Output the (x, y) coordinate of the center of the cell containing the given text.  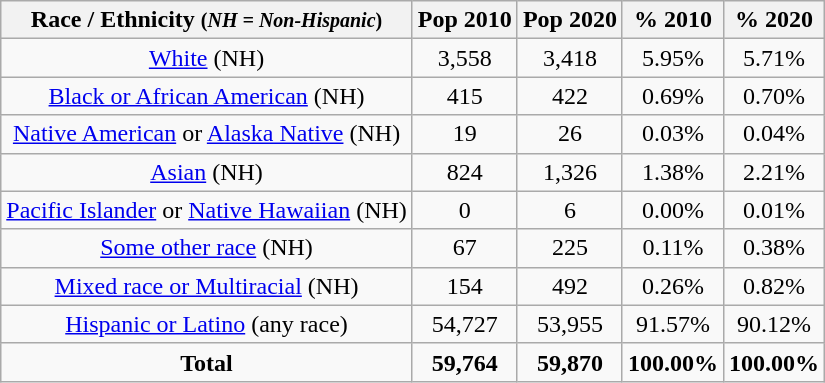
415 (464, 96)
824 (464, 172)
59,764 (464, 362)
26 (570, 134)
90.12% (774, 324)
1,326 (570, 172)
3,418 (570, 58)
91.57% (672, 324)
White (NH) (207, 58)
0.11% (672, 248)
Total (207, 362)
Pop 2010 (464, 20)
Race / Ethnicity (NH = Non-Hispanic) (207, 20)
0.26% (672, 286)
% 2010 (672, 20)
Some other race (NH) (207, 248)
Pop 2020 (570, 20)
19 (464, 134)
Pacific Islander or Native Hawaiian (NH) (207, 210)
0.82% (774, 286)
0.00% (672, 210)
0.01% (774, 210)
5.71% (774, 58)
59,870 (570, 362)
3,558 (464, 58)
225 (570, 248)
Asian (NH) (207, 172)
67 (464, 248)
0.38% (774, 248)
6 (570, 210)
422 (570, 96)
Hispanic or Latino (any race) (207, 324)
0.70% (774, 96)
0.69% (672, 96)
0.04% (774, 134)
54,727 (464, 324)
1.38% (672, 172)
0 (464, 210)
% 2020 (774, 20)
Black or African American (NH) (207, 96)
53,955 (570, 324)
492 (570, 286)
5.95% (672, 58)
Native American or Alaska Native (NH) (207, 134)
Mixed race or Multiracial (NH) (207, 286)
154 (464, 286)
0.03% (672, 134)
2.21% (774, 172)
